Identify which cell holds the provided text, then report its [X, Y] central coordinate. 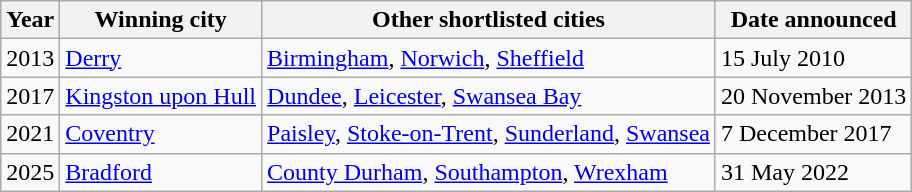
Birmingham, Norwich, Sheffield [489, 58]
15 July 2010 [813, 58]
Dundee, Leicester, Swansea Bay [489, 96]
2013 [30, 58]
Derry [161, 58]
2021 [30, 134]
Date announced [813, 20]
Paisley, Stoke-on-Trent, Sunderland, Swansea [489, 134]
Coventry [161, 134]
2025 [30, 172]
31 May 2022 [813, 172]
Winning city [161, 20]
Year [30, 20]
Bradford [161, 172]
20 November 2013 [813, 96]
Other shortlisted cities [489, 20]
Kingston upon Hull [161, 96]
County Durham, Southampton, Wrexham [489, 172]
7 December 2017 [813, 134]
2017 [30, 96]
